Extract the (X, Y) coordinate from the center of the cell holding the provided text.  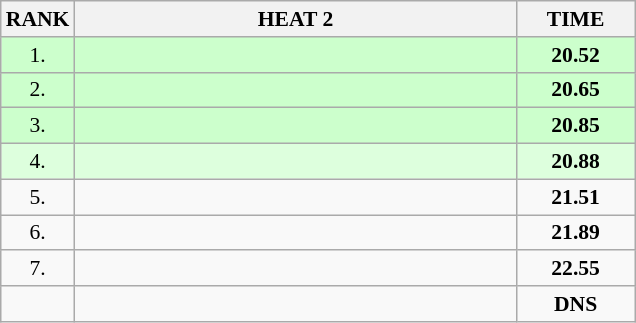
20.52 (576, 55)
2. (38, 90)
DNS (576, 304)
TIME (576, 19)
RANK (38, 19)
HEAT 2 (295, 19)
4. (38, 162)
20.88 (576, 162)
7. (38, 269)
1. (38, 55)
3. (38, 126)
22.55 (576, 269)
6. (38, 233)
20.85 (576, 126)
5. (38, 197)
21.89 (576, 233)
21.51 (576, 197)
20.65 (576, 90)
